Identify which cell holds the provided text, then report its (X, Y) central coordinate. 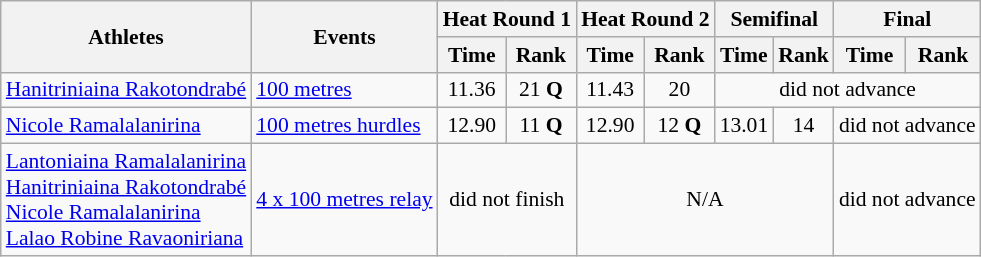
Lantoniaina RamalalanirinaHanitriniaina RakotondrabéNicole RamalalanirinaLalao Robine Ravaoniriana (126, 200)
11 Q (541, 126)
Nicole Ramalalanirina (126, 126)
11.36 (472, 90)
Hanitriniaina Rakotondrabé (126, 90)
4 x 100 metres relay (344, 200)
Events (344, 36)
11.43 (610, 90)
100 metres hurdles (344, 126)
100 metres (344, 90)
N/A (705, 200)
Athletes (126, 36)
21 Q (541, 90)
20 (679, 90)
did not finish (507, 200)
Final (908, 19)
Heat Round 1 (507, 19)
12 Q (679, 126)
Semifinal (774, 19)
13.01 (744, 126)
Heat Round 2 (645, 19)
14 (804, 126)
